Find where the given text appears and provide that cell's center as [X, Y] coordinate. 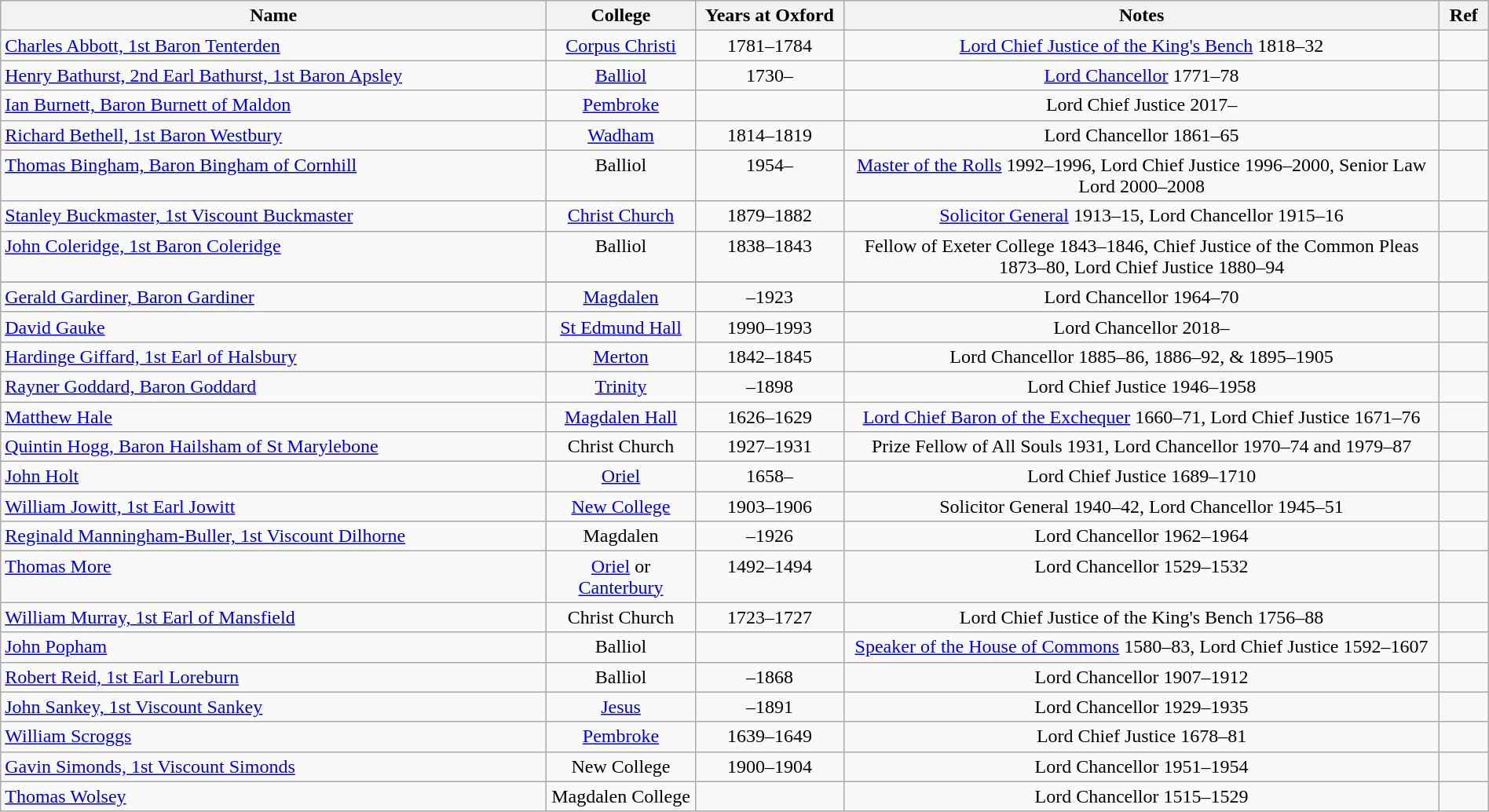
Thomas Wolsey [273, 796]
William Murray, 1st Earl of Mansfield [273, 617]
1900–1904 [770, 766]
John Popham [273, 647]
Notes [1142, 16]
1781–1784 [770, 46]
1814–1819 [770, 135]
1723–1727 [770, 617]
Matthew Hale [273, 417]
Wadham [620, 135]
Lord Chancellor 1962–1964 [1142, 536]
Quintin Hogg, Baron Hailsham of St Marylebone [273, 447]
1730– [770, 75]
Henry Bathurst, 2nd Earl Bathurst, 1st Baron Apsley [273, 75]
Merton [620, 357]
William Scroggs [273, 737]
1990–1993 [770, 327]
David Gauke [273, 327]
Prize Fellow of All Souls 1931, Lord Chancellor 1970–74 and 1979–87 [1142, 447]
1842–1845 [770, 357]
Years at Oxford [770, 16]
Lord Chancellor 1964–70 [1142, 297]
Ref [1464, 16]
Master of the Rolls 1992–1996, Lord Chief Justice 1996–2000, Senior Law Lord 2000–2008 [1142, 176]
College [620, 16]
Lord Chancellor 1885–86, 1886–92, & 1895–1905 [1142, 357]
Ian Burnett, Baron Burnett of Maldon [273, 105]
1838–1843 [770, 256]
1626–1629 [770, 417]
Name [273, 16]
Speaker of the House of Commons 1580–83, Lord Chief Justice 1592–1607 [1142, 647]
Lord Chancellor 1951–1954 [1142, 766]
1492–1494 [770, 576]
Oriel or Canterbury [620, 576]
Robert Reid, 1st Earl Loreburn [273, 677]
St Edmund Hall [620, 327]
–1868 [770, 677]
John Sankey, 1st Viscount Sankey [273, 707]
Lord Chief Justice 1678–81 [1142, 737]
William Jowitt, 1st Earl Jowitt [273, 507]
–1923 [770, 297]
Stanley Buckmaster, 1st Viscount Buckmaster [273, 216]
–1898 [770, 386]
Lord Chief Justice 1946–1958 [1142, 386]
Lord Chief Justice 2017– [1142, 105]
1903–1906 [770, 507]
Lord Chief Baron of the Exchequer 1660–71, Lord Chief Justice 1671–76 [1142, 417]
–1891 [770, 707]
Thomas Bingham, Baron Bingham of Cornhill [273, 176]
Lord Chancellor 1515–1529 [1142, 796]
Thomas More [273, 576]
Trinity [620, 386]
Charles Abbott, 1st Baron Tenterden [273, 46]
Lord Chancellor 1529–1532 [1142, 576]
Lord Chancellor 1929–1935 [1142, 707]
Lord Chief Justice 1689–1710 [1142, 477]
John Coleridge, 1st Baron Coleridge [273, 256]
Reginald Manningham-Buller, 1st Viscount Dilhorne [273, 536]
Lord Chief Justice of the King's Bench 1818–32 [1142, 46]
John Holt [273, 477]
Lord Chancellor 1771–78 [1142, 75]
Magdalen College [620, 796]
Solicitor General 1913–15, Lord Chancellor 1915–16 [1142, 216]
Lord Chancellor 1907–1912 [1142, 677]
1639–1649 [770, 737]
Jesus [620, 707]
1927–1931 [770, 447]
Fellow of Exeter College 1843–1846, Chief Justice of the Common Pleas 1873–80, Lord Chief Justice 1880–94 [1142, 256]
Oriel [620, 477]
Solicitor General 1940–42, Lord Chancellor 1945–51 [1142, 507]
1954– [770, 176]
–1926 [770, 536]
Lord Chancellor 1861–65 [1142, 135]
Gerald Gardiner, Baron Gardiner [273, 297]
Lord Chancellor 2018– [1142, 327]
Hardinge Giffard, 1st Earl of Halsbury [273, 357]
Rayner Goddard, Baron Goddard [273, 386]
1879–1882 [770, 216]
Magdalen Hall [620, 417]
1658– [770, 477]
Corpus Christi [620, 46]
Lord Chief Justice of the King's Bench 1756–88 [1142, 617]
Gavin Simonds, 1st Viscount Simonds [273, 766]
Richard Bethell, 1st Baron Westbury [273, 135]
